Return the (x, y) coordinate for the center point of the cell that contains the specified text.  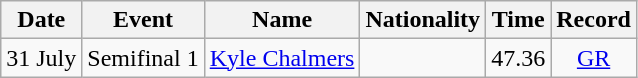
GR (594, 58)
Event (143, 20)
31 July (42, 58)
Date (42, 20)
Kyle Chalmers (282, 58)
Nationality (423, 20)
Semifinal 1 (143, 58)
Record (594, 20)
Name (282, 20)
47.36 (518, 58)
Time (518, 20)
